Output the [x, y] coordinate of the center of the cell containing the given text.  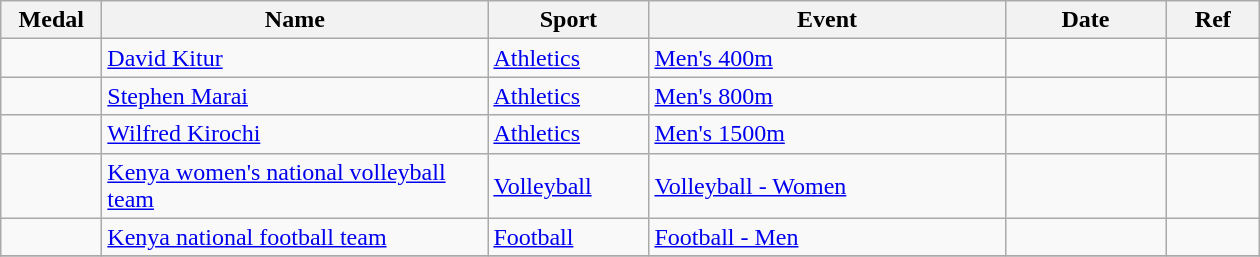
Medal [52, 20]
David Kitur [295, 58]
Wilfred Kirochi [295, 134]
Kenya women's national volleyball team [295, 186]
Kenya national football team [295, 237]
Football - Men [827, 237]
Name [295, 20]
Date [1086, 20]
Men's 800m [827, 96]
Ref [1213, 20]
Volleyball [568, 186]
Sport [568, 20]
Men's 1500m [827, 134]
Stephen Marai [295, 96]
Men's 400m [827, 58]
Football [568, 237]
Volleyball - Women [827, 186]
Event [827, 20]
